Search for the cell housing the specified text and yield its [X, Y] center coordinate. 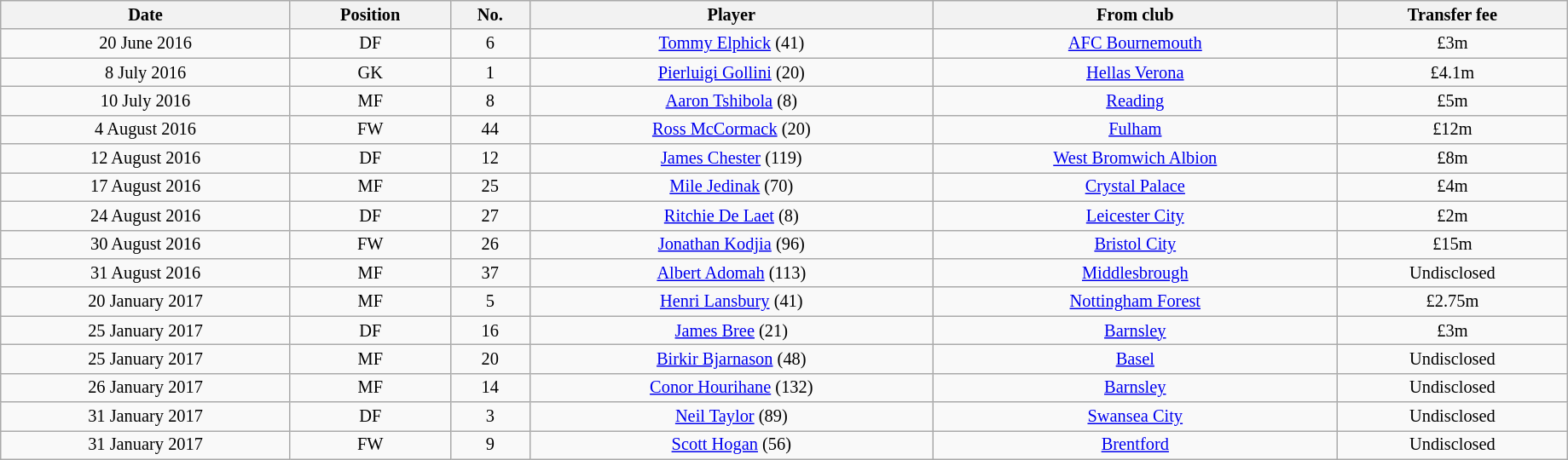
Ritchie De Laet (8) [732, 216]
9 [489, 445]
Date [146, 14]
Player [732, 14]
4 August 2016 [146, 129]
Conor Hourihane (132) [732, 388]
Neil Taylor (89) [732, 417]
20 [489, 359]
12 August 2016 [146, 158]
30 August 2016 [146, 244]
Leicester City [1135, 216]
James Bree (21) [732, 331]
12 [489, 158]
44 [489, 129]
37 [489, 273]
3 [489, 417]
£15m [1452, 244]
Ross McCormack (20) [732, 129]
Hellas Verona [1135, 72]
8 [489, 101]
Reading [1135, 101]
Bristol City [1135, 244]
Nottingham Forest [1135, 302]
Scott Hogan (56) [732, 445]
No. [489, 14]
Jonathan Kodjia (96) [732, 244]
AFC Bournemouth [1135, 43]
16 [489, 331]
Middlesbrough [1135, 273]
Birkir Bjarnason (48) [732, 359]
£4.1m [1452, 72]
6 [489, 43]
Tommy Elphick (41) [732, 43]
Position [370, 14]
Transfer fee [1452, 14]
26 January 2017 [146, 388]
Crystal Palace [1135, 187]
Fulham [1135, 129]
£2m [1452, 216]
£12m [1452, 129]
24 August 2016 [146, 216]
West Bromwich Albion [1135, 158]
James Chester (119) [732, 158]
Basel [1135, 359]
8 July 2016 [146, 72]
Brentford [1135, 445]
26 [489, 244]
14 [489, 388]
£4m [1452, 187]
17 August 2016 [146, 187]
25 [489, 187]
Albert Adomah (113) [732, 273]
GK [370, 72]
Henri Lansbury (41) [732, 302]
£2.75m [1452, 302]
31 August 2016 [146, 273]
20 January 2017 [146, 302]
Pierluigi Gollini (20) [732, 72]
£5m [1452, 101]
£8m [1452, 158]
Mile Jedinak (70) [732, 187]
Aaron Tshibola (8) [732, 101]
From club [1135, 14]
5 [489, 302]
10 July 2016 [146, 101]
20 June 2016 [146, 43]
Swansea City [1135, 417]
1 [489, 72]
27 [489, 216]
